Output the [X, Y] coordinate of the center of the cell containing the given text.  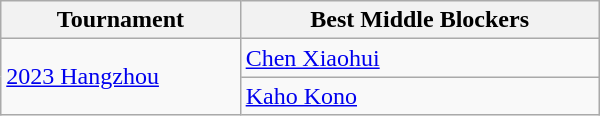
Kaho Kono [420, 96]
Chen Xiaohui [420, 58]
Tournament [120, 20]
2023 Hangzhou [120, 77]
Best Middle Blockers [420, 20]
